Return the (X, Y) coordinate for the center point of the cell that contains the specified text.  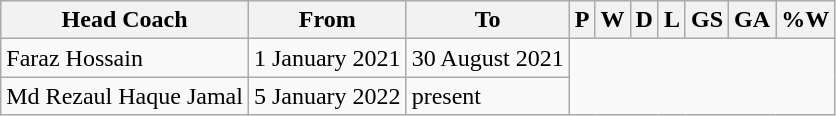
Faraz Hossain (125, 58)
Head Coach (125, 20)
%W (806, 20)
P (582, 20)
5 January 2022 (327, 96)
W (612, 20)
From (327, 20)
L (672, 20)
To (488, 20)
Md Rezaul Haque Jamal (125, 96)
GS (706, 20)
GA (752, 20)
30 August 2021 (488, 58)
1 January 2021 (327, 58)
present (488, 96)
D (644, 20)
